Detect which cell encompasses the target text, then output its [X, Y] center coordinate. 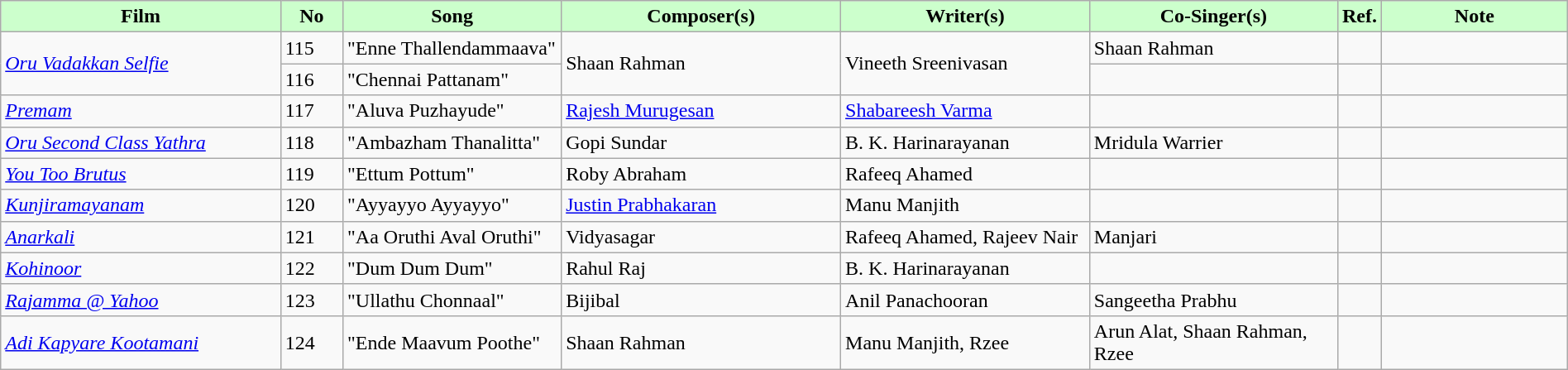
Mridula Warrier [1213, 142]
115 [311, 48]
Premam [141, 111]
116 [311, 79]
Rajesh Murugesan [701, 111]
Adi Kapyare Kootamani [141, 343]
Rahul Raj [701, 268]
Oru Second Class Yathra [141, 142]
"Enne Thallendammaava" [452, 48]
Rajamma @ Yahoo [141, 300]
Ref. [1360, 17]
Writer(s) [966, 17]
Sangeetha Prabhu [1213, 300]
"Aluva Puzhayude" [452, 111]
Vineeth Sreenivasan [966, 64]
124 [311, 343]
"Ettum Pottum" [452, 174]
Manjari [1213, 237]
Manu Manjith [966, 205]
Rafeeq Ahamed [966, 174]
Shabareesh Varma [966, 111]
Film [141, 17]
"Ambazham Thanalitta" [452, 142]
"Aa Oruthi Aval Oruthi" [452, 237]
Anil Panachooran [966, 300]
121 [311, 237]
123 [311, 300]
Note [1474, 17]
"Ullathu Chonnaal" [452, 300]
Roby Abraham [701, 174]
No [311, 17]
Manu Manjith, Rzee [966, 343]
"Chennai Pattanam" [452, 79]
You Too Brutus [141, 174]
"Ayyayyo Ayyayyo" [452, 205]
117 [311, 111]
119 [311, 174]
"Dum Dum Dum" [452, 268]
Arun Alat, Shaan Rahman, Rzee [1213, 343]
Gopi Sundar [701, 142]
Song [452, 17]
Co-Singer(s) [1213, 17]
Bijibal [701, 300]
Anarkali [141, 237]
Kunjiramayanam [141, 205]
118 [311, 142]
122 [311, 268]
Kohinoor [141, 268]
Vidyasagar [701, 237]
Oru Vadakkan Selfie [141, 64]
"Ende Maavum Poothe" [452, 343]
Rafeeq Ahamed, Rajeev Nair [966, 237]
120 [311, 205]
Justin Prabhakaran [701, 205]
Composer(s) [701, 17]
